Provide the [x, y] coordinate of the cell's center where the given text is located.  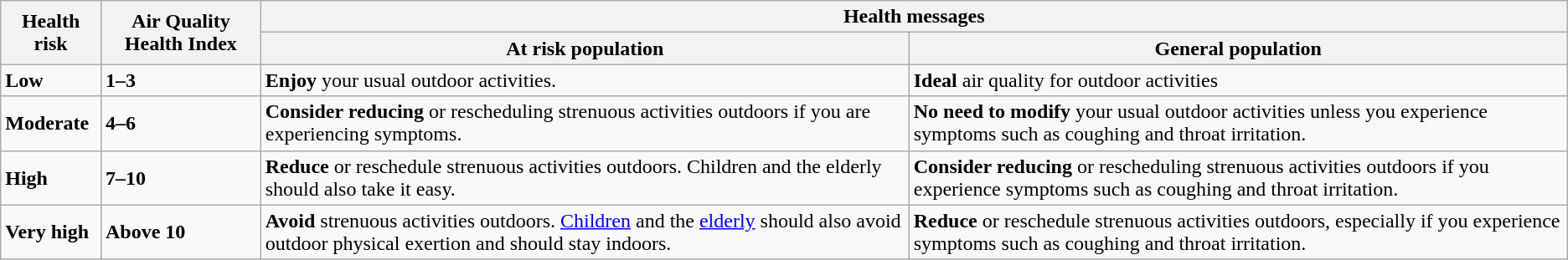
4–6 [181, 124]
Moderate [51, 124]
Reduce or reschedule strenuous activities outdoors. Children and the elderly should also take it easy. [585, 177]
1–3 [181, 80]
No need to modify your usual outdoor activities unless you experience symptoms such as coughing and throat irritation. [1238, 124]
Enjoy your usual outdoor activities. [585, 80]
General population [1238, 48]
Avoid strenuous activities outdoors. Children and the elderly should also avoid outdoor physical exertion and should stay indoors. [585, 232]
Low [51, 80]
Very high [51, 232]
Reduce or reschedule strenuous activities outdoors, especially if you experience symptoms such as coughing and throat irritation. [1238, 232]
7–10 [181, 177]
Consider reducing or rescheduling strenuous activities outdoors if you are experiencing symptoms. [585, 124]
Health risk [51, 33]
Ideal air quality for outdoor activities [1238, 80]
Health messages [914, 17]
Air Quality Health Index [181, 33]
Consider reducing or rescheduling strenuous activities outdoors if you experience symptoms such as coughing and throat irritation. [1238, 177]
Above 10 [181, 232]
High [51, 177]
At risk population [585, 48]
